From the cell containing the given text, extract its center point as (X, Y) coordinate. 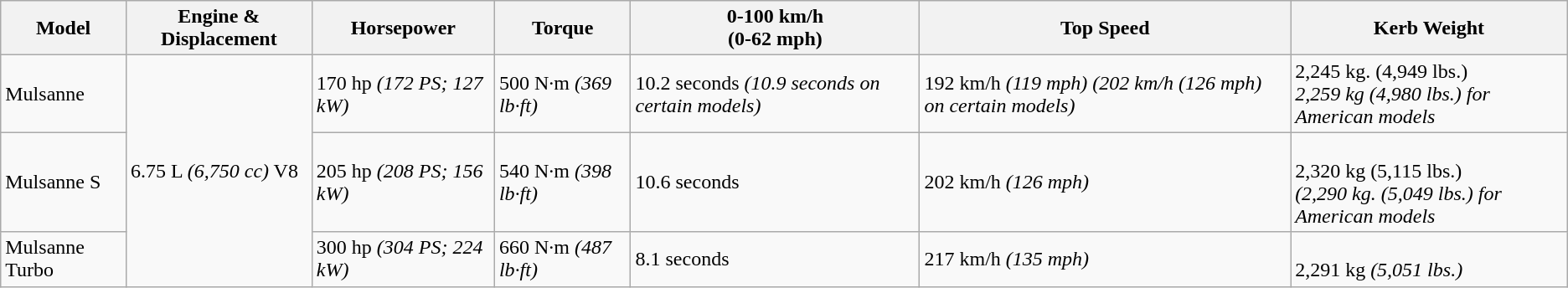
Torque (563, 28)
Mulsanne (64, 94)
Mulsanne S (64, 183)
2,245 kg. (4,949 lbs.) 2,259 kg (4,980 lbs.) for American models (1429, 94)
2,291 kg (5,051 lbs.) (1429, 260)
Top Speed (1106, 28)
540 N·m (398 lb·ft) (563, 183)
10.2 seconds (10.9 seconds on certain models) (776, 94)
Mulsanne Turbo (64, 260)
217 km/h (135 mph) (1106, 260)
8.1 seconds (776, 260)
0-100 km/h (0-62 mph) (776, 28)
205 hp (208 PS; 156 kW) (403, 183)
500 N·m (369 lb·ft) (563, 94)
Horsepower (403, 28)
300 hp (304 PS; 224 kW) (403, 260)
202 km/h (126 mph) (1106, 183)
2,320 kg (5,115 lbs.) (2,290 kg. (5,049 lbs.) for American models (1429, 183)
Model (64, 28)
192 km/h (119 mph) (202 km/h (126 mph) on certain models) (1106, 94)
6.75 L (6,750 cc) V8 (219, 171)
170 hp (172 PS; 127 kW) (403, 94)
Engine & Displacement (219, 28)
660 N·m (487 lb·ft) (563, 260)
10.6 seconds (776, 183)
Kerb Weight (1429, 28)
